Extract the [x, y] coordinate from the center of the cell holding the provided text.  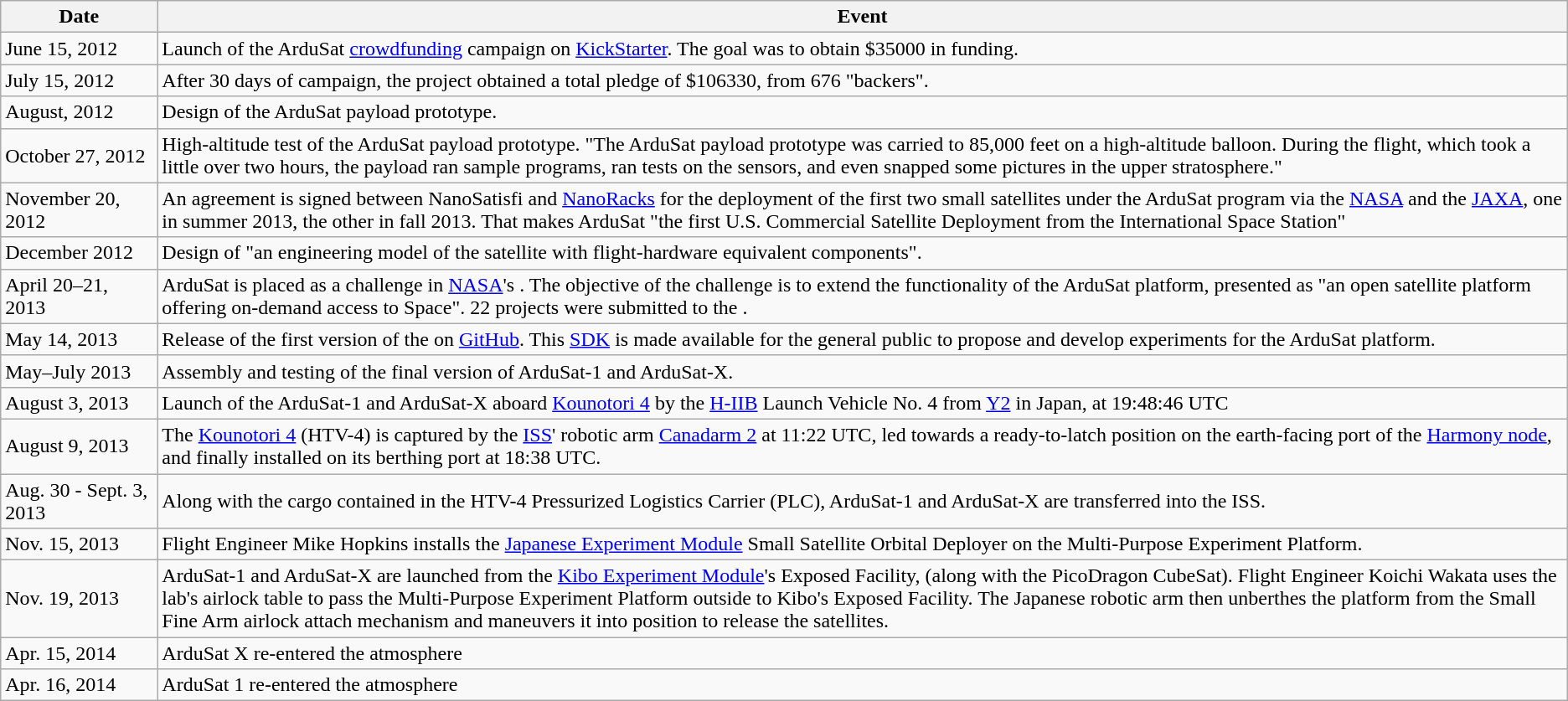
April 20–21, 2013 [79, 296]
June 15, 2012 [79, 49]
October 27, 2012 [79, 156]
May–July 2013 [79, 371]
July 15, 2012 [79, 80]
Along with the cargo contained in the HTV-4 Pressurized Logistics Carrier (PLC), ArduSat-1 and ArduSat-X are transferred into the ISS. [863, 501]
November 20, 2012 [79, 209]
August, 2012 [79, 112]
ArduSat X re-entered the atmosphere [863, 653]
Event [863, 17]
Launch of the ArduSat-1 and ArduSat-X aboard Kounotori 4 by the H-IIB Launch Vehicle No. 4 from Y2 in Japan, at 19:48:46 UTC [863, 403]
August 3, 2013 [79, 403]
ArduSat 1 re-entered the atmosphere [863, 685]
Aug. 30 - Sept. 3, 2013 [79, 501]
August 9, 2013 [79, 446]
May 14, 2013 [79, 339]
Assembly and testing of the final version of ArduSat-1 and ArduSat-X. [863, 371]
December 2012 [79, 253]
Nov. 15, 2013 [79, 544]
Launch of the ArduSat crowdfunding campaign on KickStarter. The goal was to obtain $35000 in funding. [863, 49]
Date [79, 17]
Apr. 16, 2014 [79, 685]
Flight Engineer Mike Hopkins installs the Japanese Experiment Module Small Satellite Orbital Deployer on the Multi-Purpose Experiment Platform. [863, 544]
Design of "an engineering model of the satellite with flight-hardware equivalent components". [863, 253]
Apr. 15, 2014 [79, 653]
After 30 days of campaign, the project obtained a total pledge of $106330, from 676 "backers". [863, 80]
Design of the ArduSat payload prototype. [863, 112]
Nov. 19, 2013 [79, 599]
